From the cell containing the given text, extract its center point as (X, Y) coordinate. 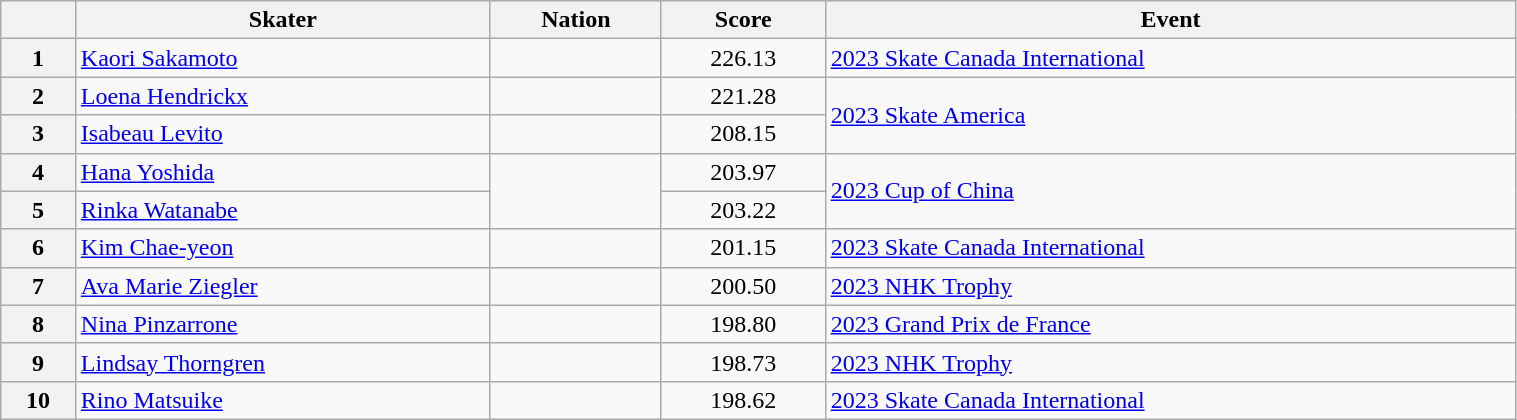
Hana Yoshida (282, 172)
Kaori Sakamoto (282, 58)
10 (38, 400)
208.15 (743, 134)
Isabeau Levito (282, 134)
Ava Marie Ziegler (282, 286)
Event (1170, 20)
2023 Grand Prix de France (1170, 324)
203.22 (743, 210)
3 (38, 134)
198.80 (743, 324)
Rino Matsuike (282, 400)
198.73 (743, 362)
9 (38, 362)
2023 Skate America (1170, 115)
Rinka Watanabe (282, 210)
4 (38, 172)
7 (38, 286)
6 (38, 248)
203.97 (743, 172)
Nation (576, 20)
5 (38, 210)
198.62 (743, 400)
Skater (282, 20)
200.50 (743, 286)
1 (38, 58)
Score (743, 20)
Kim Chae-yeon (282, 248)
Lindsay Thorngren (282, 362)
Nina Pinzarrone (282, 324)
201.15 (743, 248)
2023 Cup of China (1170, 191)
226.13 (743, 58)
8 (38, 324)
Loena Hendrickx (282, 96)
2 (38, 96)
221.28 (743, 96)
